Search for the cell housing the specified text and yield its [x, y] center coordinate. 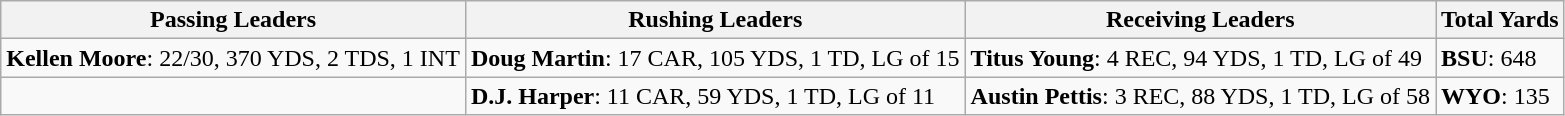
WYO: 135 [1500, 96]
Receiving Leaders [1200, 20]
Rushing Leaders [715, 20]
Total Yards [1500, 20]
Doug Martin: 17 CAR, 105 YDS, 1 TD, LG of 15 [715, 58]
Kellen Moore: 22/30, 370 YDS, 2 TDS, 1 INT [234, 58]
Austin Pettis: 3 REC, 88 YDS, 1 TD, LG of 58 [1200, 96]
D.J. Harper: 11 CAR, 59 YDS, 1 TD, LG of 11 [715, 96]
Titus Young: 4 REC, 94 YDS, 1 TD, LG of 49 [1200, 58]
Passing Leaders [234, 20]
BSU: 648 [1500, 58]
